Output the (X, Y) coordinate of the center of the cell containing the given text.  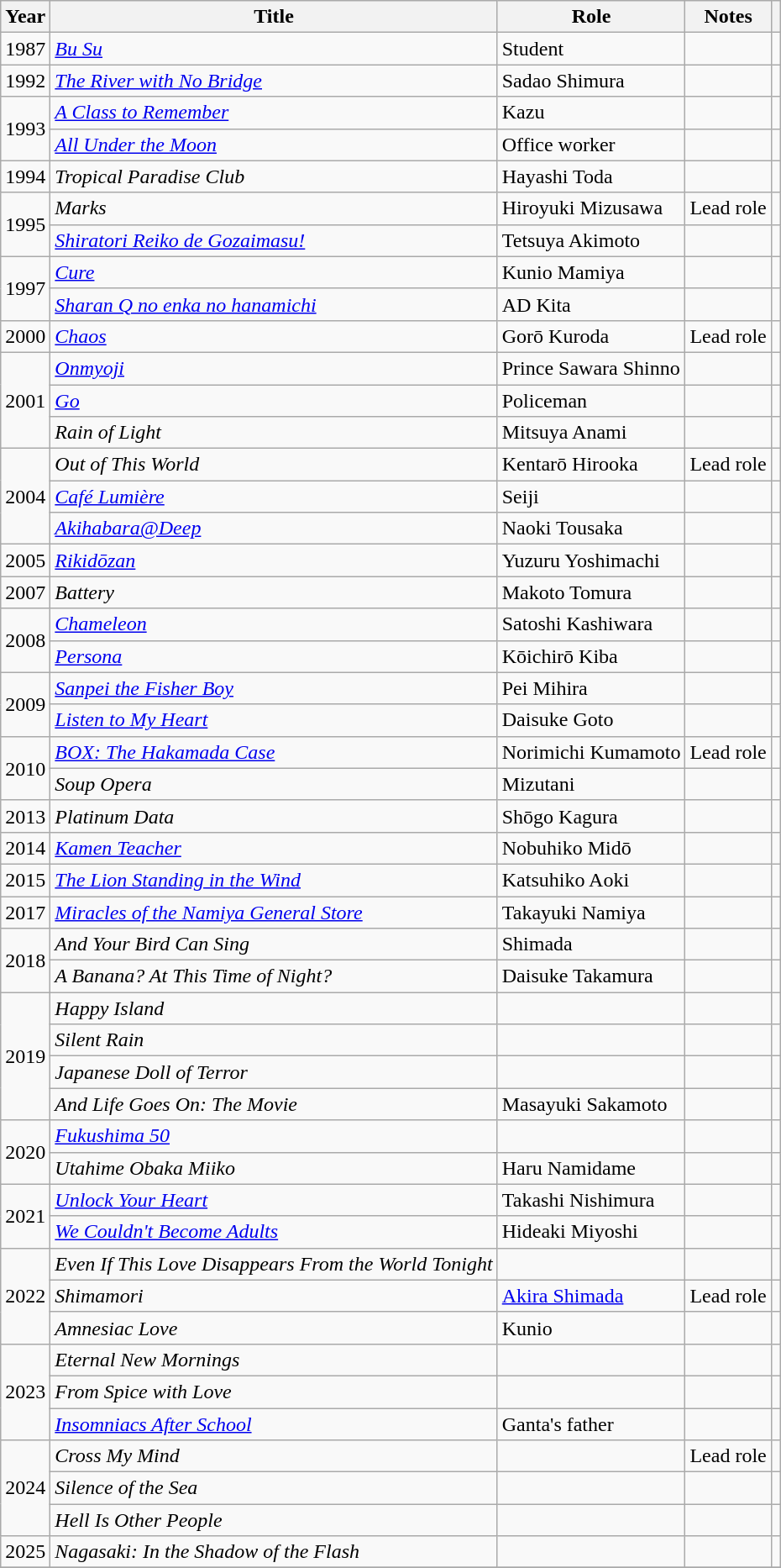
Seiji (591, 497)
Japanese Doll of Terror (274, 1072)
2005 (25, 560)
1994 (25, 176)
2007 (25, 592)
Cross My Mind (274, 1456)
Pei Mihira (591, 688)
2009 (25, 704)
Insomniacs After School (274, 1424)
Kentarō Hirooka (591, 465)
1995 (25, 224)
Even If This Love Disappears From the World Tonight (274, 1264)
Shiratori Reiko de Gozaimasu! (274, 240)
2020 (25, 1152)
Tetsuya Akimoto (591, 240)
Platinum Data (274, 816)
Yuzuru Yoshimachi (591, 560)
Sadao Shimura (591, 81)
Listen to My Heart (274, 720)
Satoshi Kashiwara (591, 624)
Naoki Tousaka (591, 529)
1992 (25, 81)
Happy Island (274, 1008)
Nagasaki: In the Shadow of the Flash (274, 1552)
Hell Is Other People (274, 1520)
2004 (25, 497)
Cure (274, 272)
Silent Rain (274, 1040)
2014 (25, 848)
Soup Opera (274, 784)
Hiroyuki Mizusawa (591, 208)
Takashi Nishimura (591, 1200)
Takayuki Namiya (591, 912)
Onmyoji (274, 368)
We Couldn't Become Adults (274, 1232)
Katsuhiko Aoki (591, 880)
Shimada (591, 944)
Shimamori (274, 1296)
Amnesiac Love (274, 1328)
From Spice with Love (274, 1392)
Café Lumière (274, 497)
1993 (25, 129)
Marks (274, 208)
Battery (274, 592)
Akira Shimada (591, 1296)
Rain of Light (274, 433)
2021 (25, 1216)
And Life Goes On: The Movie (274, 1104)
Kamen Teacher (274, 848)
Tropical Paradise Club (274, 176)
Ganta's father (591, 1424)
And Your Bird Can Sing (274, 944)
All Under the Moon (274, 145)
Masayuki Sakamoto (591, 1104)
Haru Namidame (591, 1168)
Year (25, 17)
Sanpei the Fisher Boy (274, 688)
Nobuhiko Midō (591, 848)
Mizutani (591, 784)
Gorō Kuroda (591, 336)
2010 (25, 768)
A Banana? At This Time of Night? (274, 976)
Akihabara@Deep (274, 529)
Rikidōzan (274, 560)
Kunio Mamiya (591, 272)
Bu Su (274, 49)
Chameleon (274, 624)
The River with No Bridge (274, 81)
2022 (25, 1296)
AD Kita (591, 304)
Silence of the Sea (274, 1488)
Office worker (591, 145)
2018 (25, 960)
Utahime Obaka Miiko (274, 1168)
2000 (25, 336)
2008 (25, 640)
Mitsuya Anami (591, 433)
The Lion Standing in the Wind (274, 880)
1997 (25, 288)
Eternal New Mornings (274, 1360)
Kazu (591, 113)
2023 (25, 1392)
Kōichirō Kiba (591, 656)
Policeman (591, 401)
2025 (25, 1552)
2024 (25, 1488)
Role (591, 17)
2001 (25, 400)
Hideaki Miyoshi (591, 1232)
2015 (25, 880)
Kunio (591, 1328)
Daisuke Goto (591, 720)
Go (274, 401)
Prince Sawara Shinno (591, 368)
1987 (25, 49)
Sharan Q no enka no hanamichi (274, 304)
BOX: The Hakamada Case (274, 752)
2017 (25, 912)
Notes (728, 17)
2013 (25, 816)
Student (591, 49)
Hayashi Toda (591, 176)
Persona (274, 656)
Out of This World (274, 465)
2019 (25, 1056)
Chaos (274, 336)
Miracles of the Namiya General Store (274, 912)
A Class to Remember (274, 113)
Makoto Tomura (591, 592)
Norimichi Kumamoto (591, 752)
Unlock Your Heart (274, 1200)
Title (274, 17)
Fukushima 50 (274, 1136)
Daisuke Takamura (591, 976)
Shōgo Kagura (591, 816)
